Return [X, Y] of the center of cell containing provided text 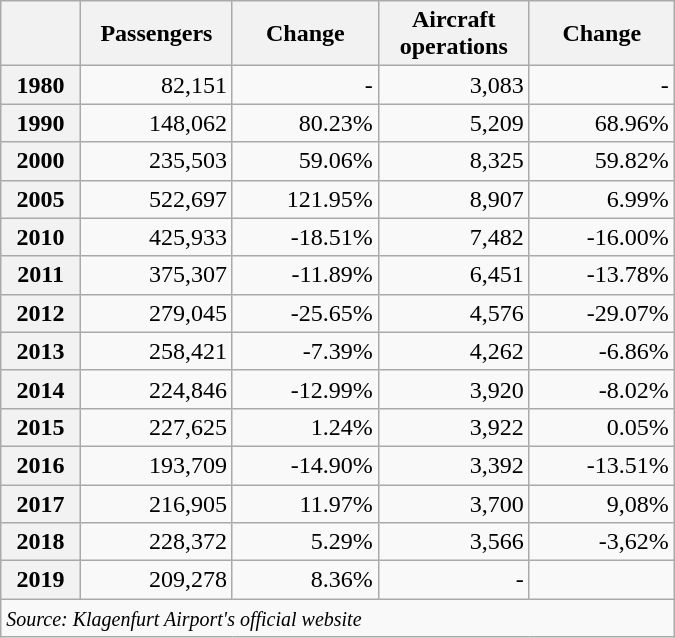
5,209 [454, 123]
-14.90% [305, 465]
279,045 [156, 313]
2011 [41, 275]
Source: Klagenfurt Airport's official website [338, 618]
2010 [41, 237]
148,062 [156, 123]
11.97% [305, 503]
-16.00% [602, 237]
-13.78% [602, 275]
-18.51% [305, 237]
59.82% [602, 161]
2018 [41, 542]
2019 [41, 580]
3,922 [454, 427]
209,278 [156, 580]
-7.39% [305, 351]
2000 [41, 161]
8,325 [454, 161]
-12.99% [305, 389]
228,372 [156, 542]
Aircraft operations [454, 34]
2005 [41, 199]
1980 [41, 85]
5.29% [305, 542]
522,697 [156, 199]
7,482 [454, 237]
-3,62% [602, 542]
235,503 [156, 161]
-25.65% [305, 313]
-8.02% [602, 389]
2015 [41, 427]
425,933 [156, 237]
6,451 [454, 275]
121.95% [305, 199]
3,566 [454, 542]
2014 [41, 389]
258,421 [156, 351]
0.05% [602, 427]
68.96% [602, 123]
2012 [41, 313]
8.36% [305, 580]
-29.07% [602, 313]
4,262 [454, 351]
216,905 [156, 503]
-6.86% [602, 351]
1990 [41, 123]
6.99% [602, 199]
-13.51% [602, 465]
4,576 [454, 313]
3,083 [454, 85]
80.23% [305, 123]
375,307 [156, 275]
Passengers [156, 34]
8,907 [454, 199]
227,625 [156, 427]
9,08% [602, 503]
193,709 [156, 465]
-11.89% [305, 275]
1.24% [305, 427]
59.06% [305, 161]
2017 [41, 503]
2013 [41, 351]
224,846 [156, 389]
82,151 [156, 85]
3,700 [454, 503]
3,392 [454, 465]
2016 [41, 465]
3,920 [454, 389]
